Return [x, y] of the center of cell containing provided text 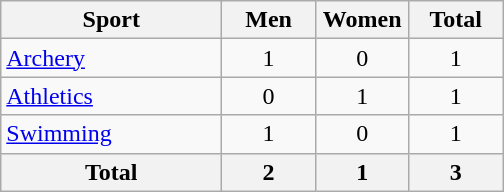
Men [269, 20]
3 [456, 172]
Sport [112, 20]
Women [362, 20]
Archery [112, 58]
Swimming [112, 134]
2 [269, 172]
Athletics [112, 96]
